Search for the cell housing the specified text and yield its [x, y] center coordinate. 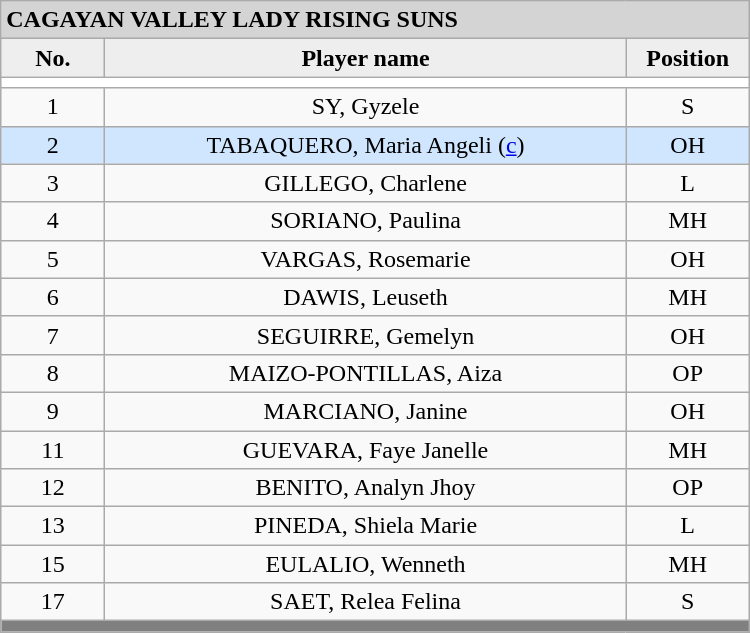
1 [53, 107]
SEGUIRRE, Gemelyn [366, 335]
DAWIS, Leuseth [366, 297]
TABAQUERO, Maria Angeli (c) [366, 145]
SAET, Relea Felina [366, 602]
13 [53, 526]
Position [688, 58]
PINEDA, Shiela Marie [366, 526]
17 [53, 602]
9 [53, 411]
3 [53, 183]
BENITO, Analyn Jhoy [366, 488]
No. [53, 58]
Player name [366, 58]
MARCIANO, Janine [366, 411]
CAGAYAN VALLEY LADY RISING SUNS [375, 20]
4 [53, 221]
VARGAS, Rosemarie [366, 259]
8 [53, 373]
6 [53, 297]
12 [53, 488]
MAIZO-PONTILLAS, Aiza [366, 373]
GILLEGO, Charlene [366, 183]
EULALIO, Wenneth [366, 564]
7 [53, 335]
11 [53, 449]
SY, Gyzele [366, 107]
2 [53, 145]
15 [53, 564]
5 [53, 259]
GUEVARA, Faye Janelle [366, 449]
SORIANO, Paulina [366, 221]
